Return the (X, Y) coordinate for the center point of the cell that contains the specified text.  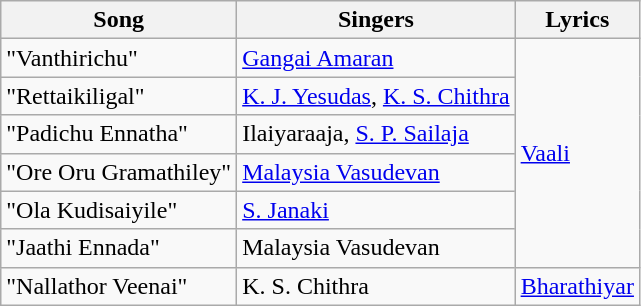
Singers (376, 20)
"Rettaikiligal" (119, 96)
Song (119, 20)
"Padichu Ennatha" (119, 134)
Lyrics (577, 20)
S. Janaki (376, 210)
K. J. Yesudas, K. S. Chithra (376, 96)
K. S. Chithra (376, 286)
"Nallathor Veenai" (119, 286)
Bharathiyar (577, 286)
Gangai Amaran (376, 58)
"Jaathi Ennada" (119, 248)
Ilaiyaraaja, S. P. Sailaja (376, 134)
"Ore Oru Gramathiley" (119, 172)
"Vanthirichu" (119, 58)
Vaali (577, 153)
"Ola Kudisaiyile" (119, 210)
